Extract the [x, y] coordinate from the center of the cell holding the provided text.  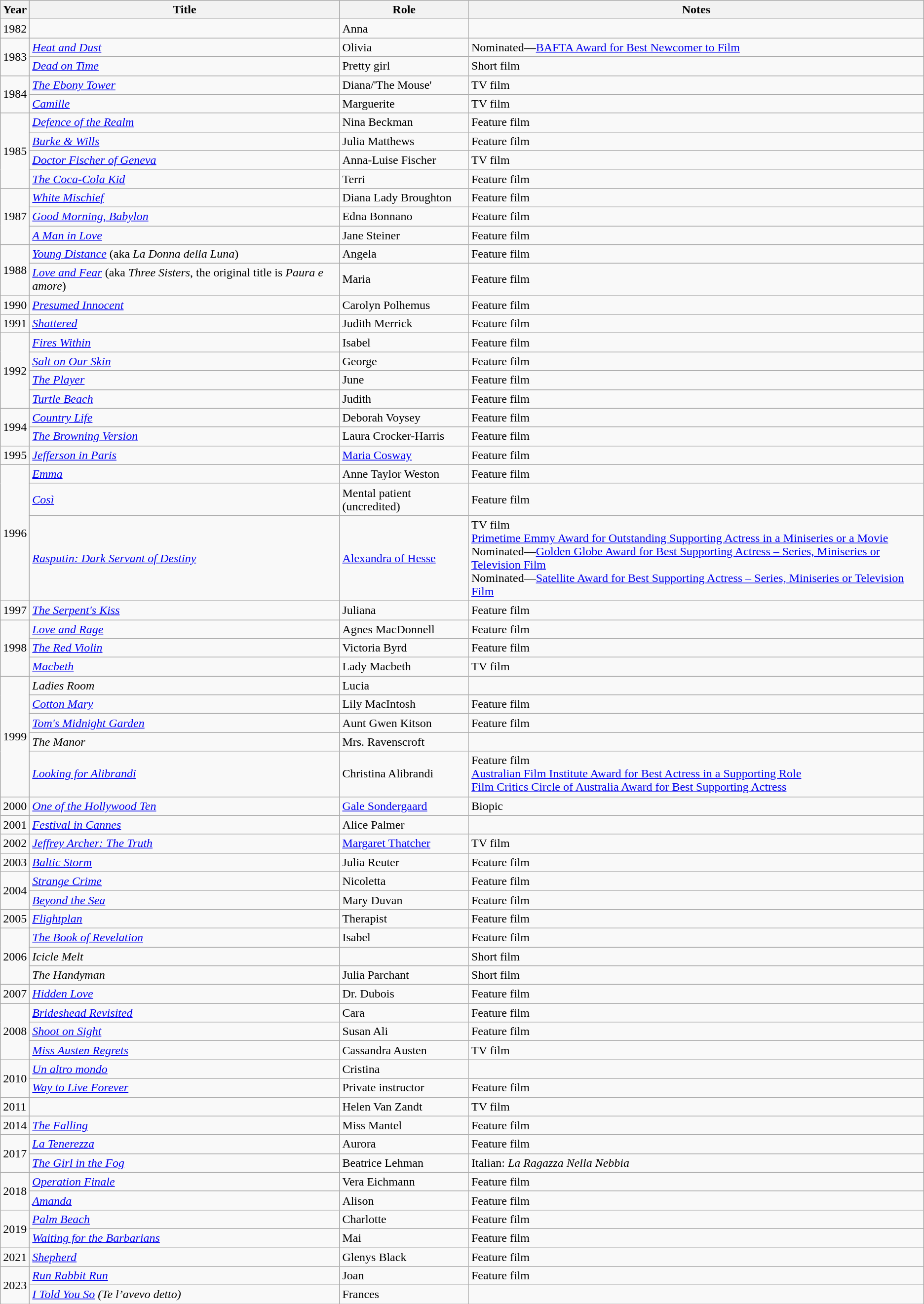
2023 [15, 1285]
Good Morning, Babylon [185, 216]
2005 [15, 919]
Jane Steiner [404, 235]
The Manor [185, 742]
2014 [15, 1125]
Cristina [404, 1069]
1991 [15, 324]
Nicoletta [404, 881]
2017 [15, 1153]
Anna-Luise Fischer [404, 160]
Notes [696, 10]
Fires Within [185, 343]
1999 [15, 736]
Mary Duvan [404, 900]
Baltic Storm [185, 862]
1994 [15, 427]
Lucia [404, 686]
One of the Hollywood Ten [185, 806]
Cara [404, 1013]
2001 [15, 825]
The Falling [185, 1125]
The Book of Revelation [185, 937]
Maria [404, 279]
The Serpent's Kiss [185, 610]
1983 [15, 57]
Macbeth [185, 667]
Love and Rage [185, 629]
2010 [15, 1078]
Marguerite [404, 104]
1988 [15, 270]
Così [185, 499]
Margaret Thatcher [404, 844]
Glenys Black [404, 1257]
Joan [404, 1276]
Agnes MacDonnell [404, 629]
Beyond the Sea [185, 900]
Frances [404, 1295]
Carolyn Polhemus [404, 305]
2018 [15, 1191]
Julia Matthews [404, 141]
Year [15, 10]
Nominated—BAFTA Award for Best Newcomer to Film [696, 47]
Young Distance (aka La Donna della Luna) [185, 254]
1990 [15, 305]
Aunt Gwen Kitson [404, 723]
Terri [404, 179]
1987 [15, 216]
Operation Finale [185, 1182]
Juliana [404, 610]
Maria Cosway [404, 455]
Emma [185, 474]
Cassandra Austen [404, 1050]
Mai [404, 1238]
2011 [15, 1107]
Run Rabbit Run [185, 1276]
1982 [15, 29]
Julia Reuter [404, 862]
2003 [15, 862]
Anna [404, 29]
Palm Beach [185, 1219]
2004 [15, 890]
Biopic [696, 806]
Lady Macbeth [404, 667]
Private instructor [404, 1088]
1985 [15, 151]
Festival in Cannes [185, 825]
The Ebony Tower [185, 85]
1997 [15, 610]
Dr. Dubois [404, 994]
Defence of the Realm [185, 122]
Love and Fear (aka Three Sisters, the original title is Paura e amore) [185, 279]
Christina Alibrandi [404, 774]
Role [404, 10]
Alexandra of Hesse [404, 558]
Icicle Melt [185, 956]
Diana Lady Broughton [404, 197]
Alison [404, 1200]
1995 [15, 455]
Helen Van Zandt [404, 1107]
Cotton Mary [185, 704]
Looking for Alibrandi [185, 774]
Presumed Innocent [185, 305]
Hidden Love [185, 994]
Laura Crocker-Harris [404, 436]
Beatrice Lehman [404, 1163]
Ladies Room [185, 686]
The Browning Version [185, 436]
Julia Parchant [404, 975]
Anne Taylor Weston [404, 474]
Alice Palmer [404, 825]
Jefferson in Paris [185, 455]
Italian: La Ragazza Nella Nebbia [696, 1163]
Miss Mantel [404, 1125]
Brideshead Revisited [185, 1013]
Dead on Time [185, 66]
The Girl in the Fog [185, 1163]
Shoot on Sight [185, 1032]
Heat and Dust [185, 47]
The Coca-Cola Kid [185, 179]
Amanda [185, 1200]
2002 [15, 844]
Gale Sondergaard [404, 806]
Olivia [404, 47]
Un altro mondo [185, 1069]
Therapist [404, 919]
1998 [15, 648]
The Red Violin [185, 648]
Turtle Beach [185, 399]
Lily MacIntosh [404, 704]
Doctor Fischer of Geneva [185, 160]
Way to Live Forever [185, 1088]
A Man in Love [185, 235]
Vera Eichmann [404, 1182]
White Mischief [185, 197]
Diana/'The Mouse' [404, 85]
Feature film Australian Film Institute Award for Best Actress in a Supporting RoleFilm Critics Circle of Australia Award for Best Supporting Actress [696, 774]
June [404, 380]
2007 [15, 994]
The Handyman [185, 975]
Mental patient (uncredited) [404, 499]
Country Life [185, 418]
Flightplan [185, 919]
1992 [15, 371]
Susan Ali [404, 1032]
Strange Crime [185, 881]
Angela [404, 254]
2000 [15, 806]
Judith [404, 399]
2021 [15, 1257]
Mrs. Ravenscroft [404, 742]
Title [185, 10]
Aurora [404, 1144]
I Told You So (Te l’avevo detto) [185, 1295]
Waiting for the Barbarians [185, 1238]
Burke & Wills [185, 141]
1996 [15, 533]
La Tenerezza [185, 1144]
Edna Bonnano [404, 216]
Shattered [185, 324]
Shepherd [185, 1257]
Victoria Byrd [404, 648]
Miss Austen Regrets [185, 1050]
Camille [185, 104]
1984 [15, 94]
Deborah Voysey [404, 418]
Nina Beckman [404, 122]
Charlotte [404, 1219]
Judith Merrick [404, 324]
Jeffrey Archer: The Truth [185, 844]
2008 [15, 1032]
Pretty girl [404, 66]
The Player [185, 380]
Tom's Midnight Garden [185, 723]
Rasputin: Dark Servant of Destiny [185, 558]
Salt on Our Skin [185, 361]
2006 [15, 956]
2019 [15, 1228]
George [404, 361]
